Pinpoint the cell where the given text exists, returning its [x, y] midpoint coordinate. 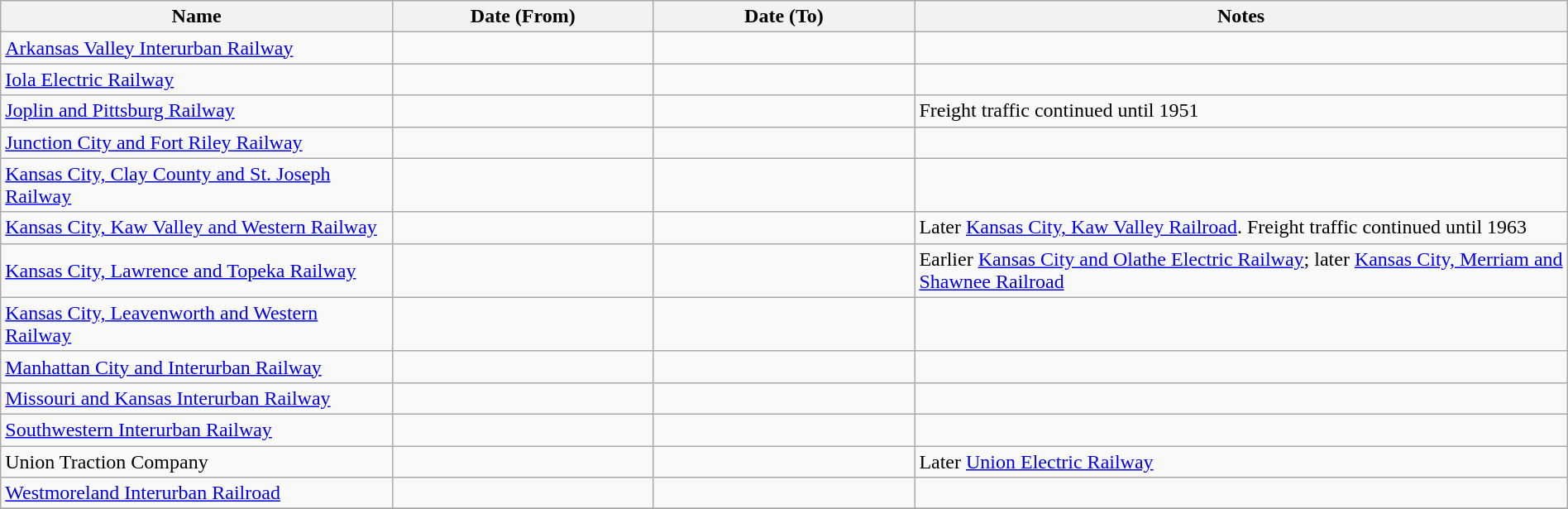
Iola Electric Railway [197, 79]
Manhattan City and Interurban Railway [197, 367]
Earlier Kansas City and Olathe Electric Railway; later Kansas City, Merriam and Shawnee Railroad [1241, 270]
Name [197, 17]
Joplin and Pittsburg Railway [197, 111]
Kansas City, Clay County and St. Joseph Railway [197, 185]
Union Traction Company [197, 461]
Westmoreland Interurban Railroad [197, 493]
Kansas City, Kaw Valley and Western Railway [197, 228]
Junction City and Fort Riley Railway [197, 142]
Missouri and Kansas Interurban Railway [197, 398]
Date (To) [784, 17]
Later Kansas City, Kaw Valley Railroad. Freight traffic continued until 1963 [1241, 228]
Notes [1241, 17]
Arkansas Valley Interurban Railway [197, 48]
Later Union Electric Railway [1241, 461]
Date (From) [523, 17]
Kansas City, Leavenworth and Western Railway [197, 324]
Freight traffic continued until 1951 [1241, 111]
Kansas City, Lawrence and Topeka Railway [197, 270]
Southwestern Interurban Railway [197, 430]
